Determine the [X, Y] coordinate at the center of the cell enclosing the given text.  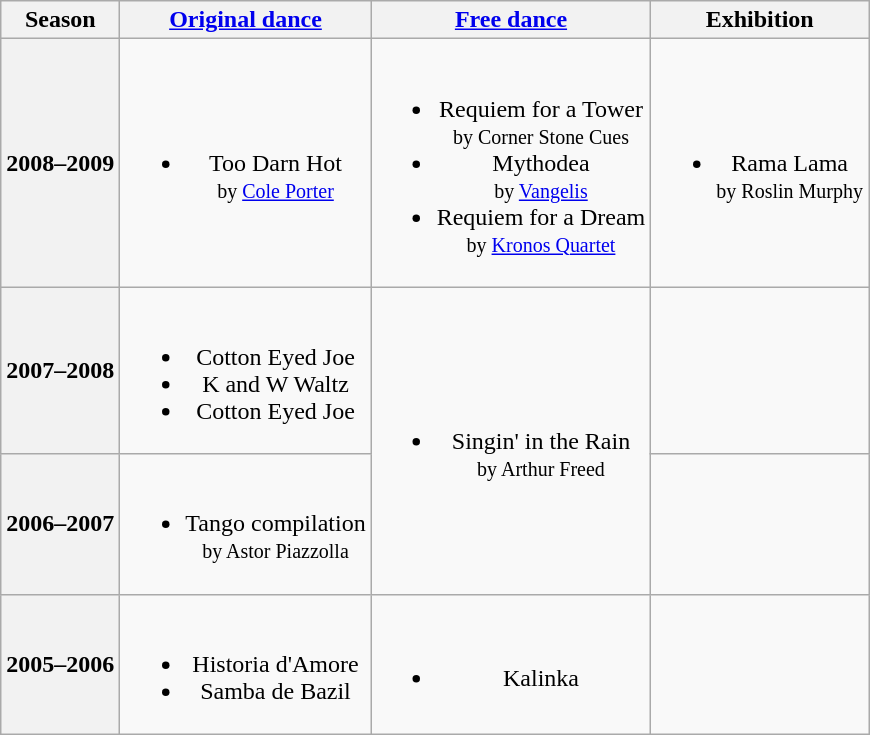
Kalinka [511, 664]
2006–2007 [60, 524]
Exhibition [760, 20]
Rama Lama by Roslin Murphy [760, 163]
Tango compilation by Astor Piazzolla [246, 524]
Historia d'AmoreSamba de Bazil [246, 664]
Too Darn Hot by Cole Porter [246, 163]
Original dance [246, 20]
Season [60, 20]
2005–2006 [60, 664]
2008–2009 [60, 163]
Free dance [511, 20]
Cotton Eyed JoeK and W WaltzCotton Eyed Joe [246, 370]
2007–2008 [60, 370]
Singin' in the Rain by Arthur Freed [511, 440]
Requiem for a Tower by Corner Stone Cues Mythodea by Vangelis Requiem for a Dream by Kronos Quartet [511, 163]
